Scan for the cell matching the given text and deliver its [x, y] coordinate at center. 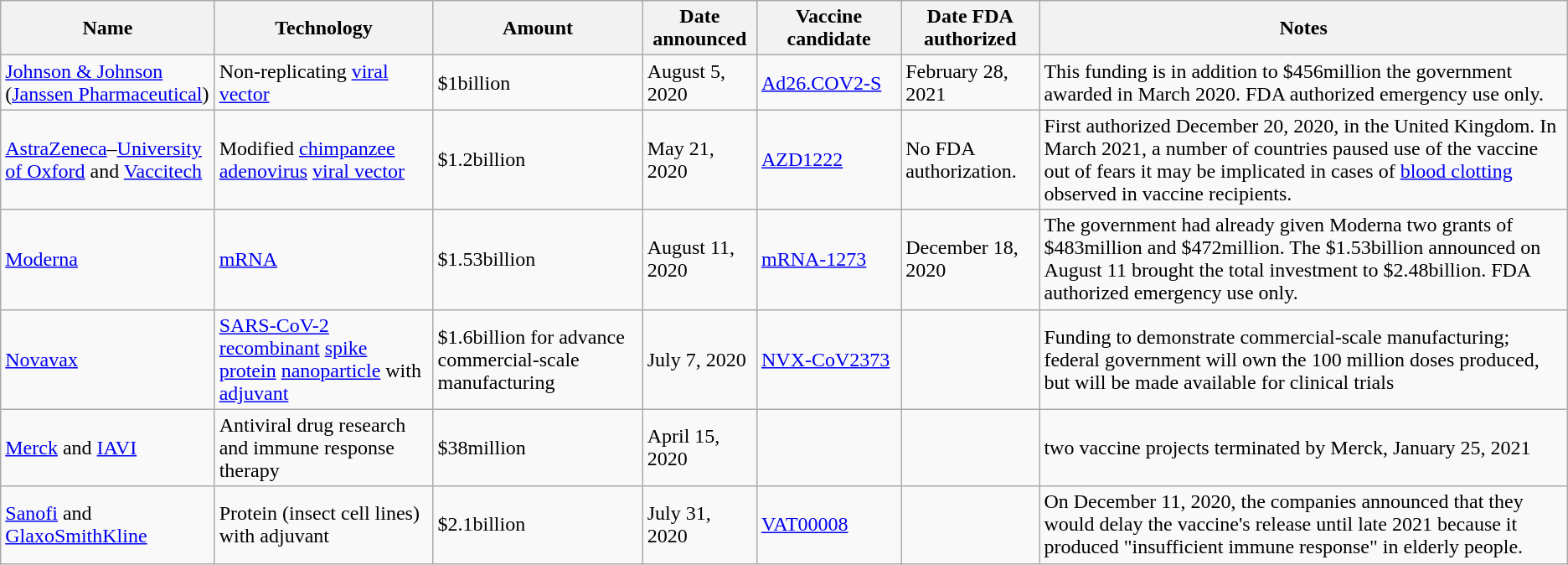
Sanofi and GlaxoSmithKline [107, 525]
August 5, 2020 [699, 82]
Notes [1303, 29]
$1.6billion for advance commercial-scale manufacturing [538, 359]
Amount [538, 29]
May 21, 2020 [699, 159]
AstraZeneca–University of Oxford and Vaccitech [107, 159]
Ad26.COV2-S [828, 82]
Moderna [107, 260]
August 11, 2020 [699, 260]
mRNA-1273 [828, 260]
Date FDA authorized [970, 29]
Name [107, 29]
NVX‑CoV2373 [828, 359]
Technology [323, 29]
Protein (insect cell lines) with adjuvant [323, 525]
Vaccine candidate [828, 29]
July 31, 2020 [699, 525]
$1billion [538, 82]
Merck and IAVI [107, 448]
mRNA [323, 260]
two vaccine projects terminated by Merck, January 25, 2021 [1303, 448]
Antiviral drug research and immune response therapy [323, 448]
Johnson & Johnson (Janssen Pharmaceutical) [107, 82]
AZD1222 [828, 159]
February 28, 2021 [970, 82]
No FDA authorization. [970, 159]
VAT00008 [828, 525]
SARS-CoV-2 recombinant spike protein nanoparticle with adjuvant [323, 359]
Modified chimpanzee adenovirus viral vector [323, 159]
$1.2billion [538, 159]
$1.53billion [538, 260]
Date announced [699, 29]
$2.1billion [538, 525]
July 7, 2020 [699, 359]
April 15, 2020 [699, 448]
Non-replicating viral vector [323, 82]
This funding is in addition to $456million the government awarded in March 2020. FDA authorized emergency use only. [1303, 82]
$38million [538, 448]
December 18, 2020 [970, 260]
Novavax [107, 359]
